From the cell containing the given text, extract its center point as [x, y] coordinate. 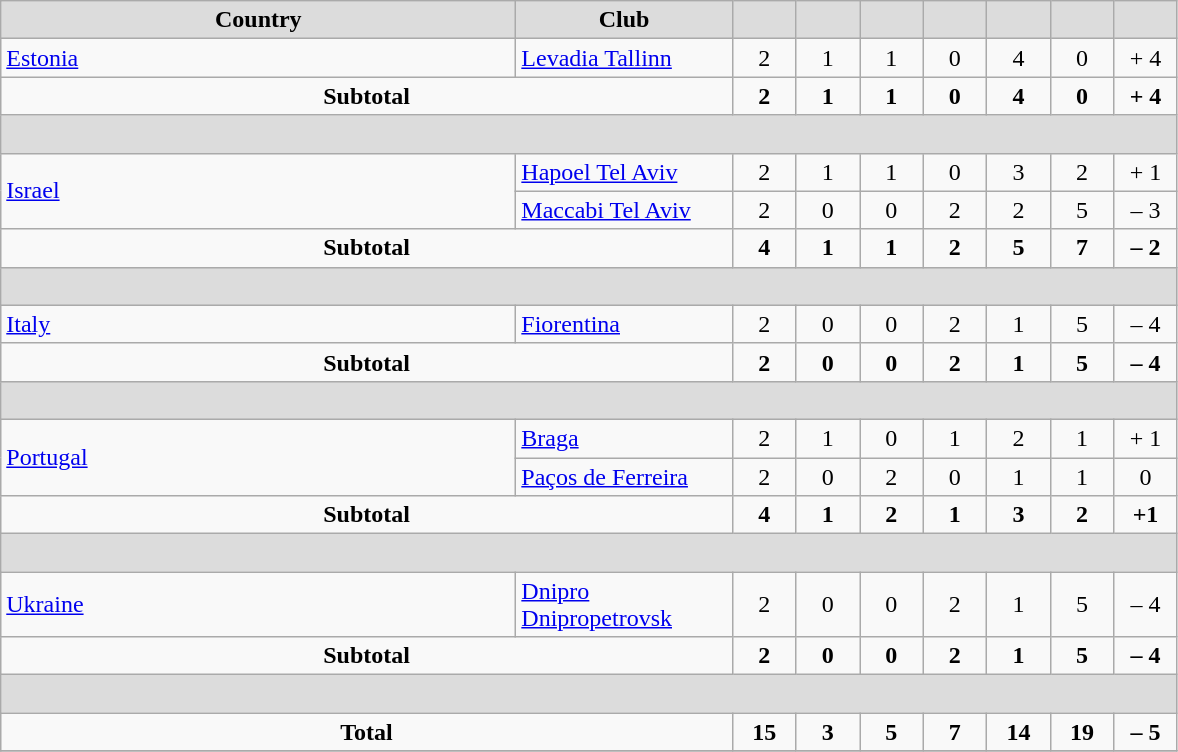
Dnipro Dnipropetrovsk [624, 604]
+1 [1146, 515]
Israel [258, 191]
Hapoel Tel Aviv [624, 172]
Maccabi Tel Aviv [624, 210]
Ukraine [258, 604]
Club [624, 20]
Estonia [258, 58]
Levadia Tallinn [624, 58]
Country [258, 20]
– 3 [1146, 210]
15 [764, 732]
14 [1019, 732]
19 [1082, 732]
Paços de Ferreira [624, 477]
Italy [258, 324]
– 2 [1146, 248]
Fiorentina [624, 324]
Total [367, 732]
Braga [624, 438]
Portugal [258, 457]
– 5 [1146, 732]
